Search for the cell housing the specified text and yield its [X, Y] center coordinate. 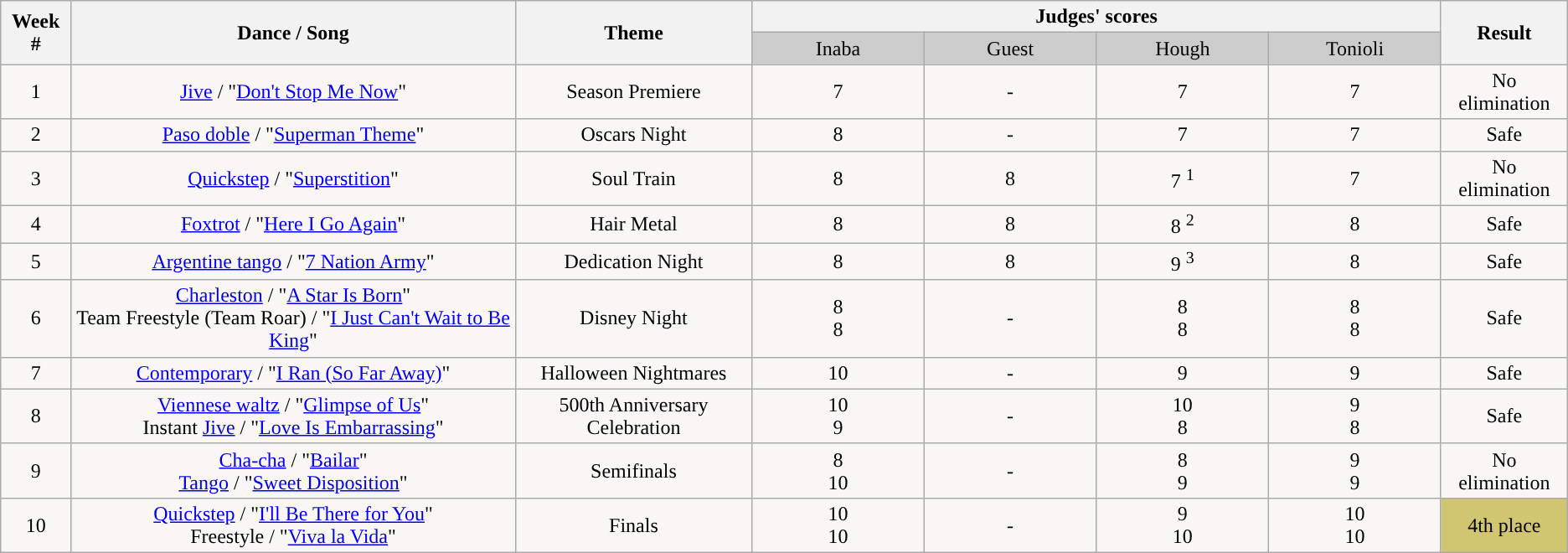
910 [1183, 525]
Finals [633, 525]
Inaba [838, 49]
Argentine tango / "7 Nation Army" [293, 261]
109 [838, 416]
108 [1183, 416]
1 [36, 92]
Halloween Nightmares [633, 373]
Semifinals [633, 471]
Dance / Song [293, 33]
810 [838, 471]
Charleston / "A Star Is Born"Team Freestyle (Team Roar) / "I Just Can't Wait to Be King" [293, 318]
9 3 [1183, 261]
Dedication Night [633, 261]
Jive / "Don't Stop Me Now" [293, 92]
Hair Metal [633, 225]
Judges' scores [1097, 17]
Season Premiere [633, 92]
3 [36, 178]
Viennese waltz / "Glimpse of Us"Instant Jive / "Love Is Embarrassing" [293, 416]
Disney Night [633, 318]
Tonioli [1355, 49]
Cha-cha / "Bailar"Tango / "Sweet Disposition" [293, 471]
Oscars Night [633, 135]
2 [36, 135]
Theme [633, 33]
98 [1355, 416]
6 [36, 318]
7 1 [1183, 178]
Paso doble / "Superman Theme" [293, 135]
Hough [1183, 49]
4th place [1504, 525]
Quickstep / "I'll Be There for You" Freestyle / "Viva la Vida" [293, 525]
Foxtrot / "Here I Go Again" [293, 225]
5 [36, 261]
Quickstep / "Superstition" [293, 178]
500th Anniversary Celebration [633, 416]
89 [1183, 471]
4 [36, 225]
Result [1504, 33]
Soul Train [633, 178]
Contemporary / "I Ran (So Far Away)" [293, 373]
8 2 [1183, 225]
Week # [36, 33]
99 [1355, 471]
Guest [1010, 49]
